Identify which cell holds the provided text, then report its [x, y] central coordinate. 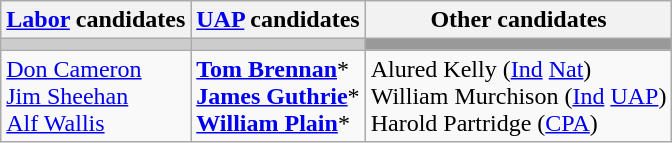
Alured Kelly (Ind Nat)William Murchison (Ind UAP)Harold Partridge (CPA) [518, 96]
Tom Brennan*James Guthrie*William Plain* [278, 96]
Labor candidates [96, 20]
UAP candidates [278, 20]
Other candidates [518, 20]
Don CameronJim SheehanAlf Wallis [96, 96]
